Return the (x, y) coordinate for the center point of the cell that contains the specified text.  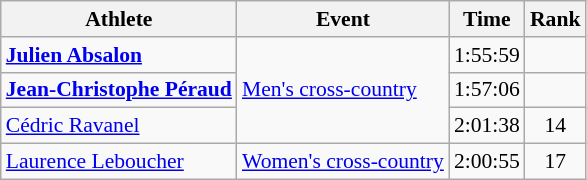
Women's cross-country (343, 162)
Rank (556, 19)
Athlete (119, 19)
1:57:06 (487, 90)
Time (487, 19)
2:00:55 (487, 162)
2:01:38 (487, 126)
Cédric Ravanel (119, 126)
Event (343, 19)
Laurence Leboucher (119, 162)
Julien Absalon (119, 55)
14 (556, 126)
17 (556, 162)
Men's cross-country (343, 90)
Jean-Christophe Péraud (119, 90)
1:55:59 (487, 55)
